Detect which cell encompasses the target text, then output its (x, y) center coordinate. 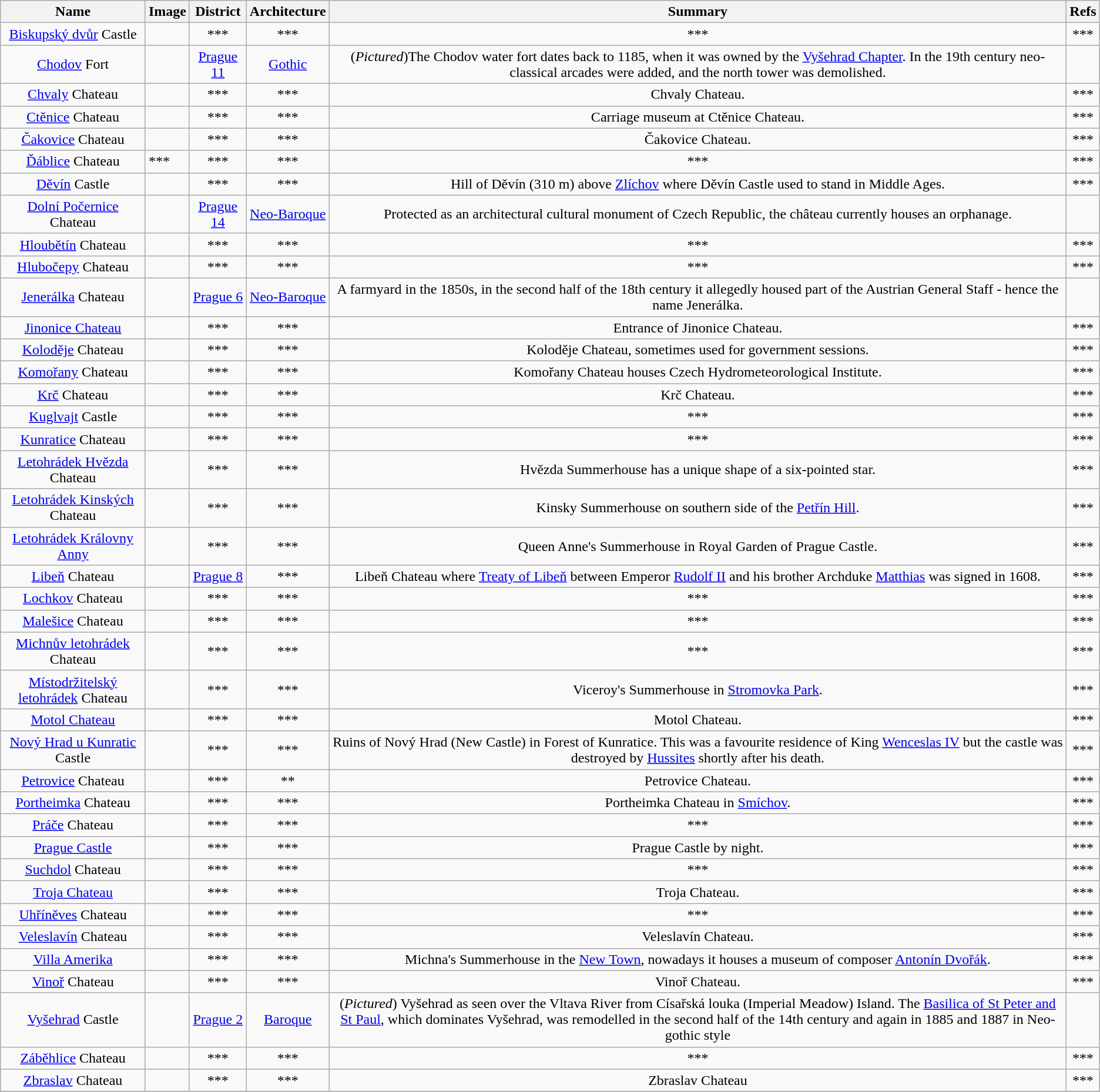
Malešice Chateau (73, 621)
Petrovice Chateau (73, 781)
Hlubočepy Chateau (73, 267)
Kuglvajt Castle (73, 417)
Troja Chateau. (698, 892)
Chodov Fort (73, 65)
Děvín Castle (73, 184)
Name (73, 12)
Troja Chateau (73, 892)
Krč Chateau (73, 395)
Chvaly Chateau (73, 95)
Prague 14 (217, 214)
Summary (698, 12)
Koloděje Chateau (73, 350)
Prague Castle (73, 848)
Dolní Počernice Chateau (73, 214)
Ďáblice Chateau (73, 162)
Veleslavín Chateau (73, 937)
Veleslavín Chateau. (698, 937)
Hvězda Summerhouse has a unique shape of a six-pointed star. (698, 470)
Ctěnice Chateau (73, 117)
Práče Chateau (73, 825)
Záběhlice Chateau (73, 1058)
Protected as an architectural cultural monument of Czech Republic, the château currently houses an orphanage. (698, 214)
Koloděje Chateau, sometimes used for government sessions. (698, 350)
Komořany Chateau (73, 372)
Motol Chateau (73, 720)
Image (167, 12)
Baroque (288, 1020)
Refs (1083, 12)
Biskupský dvůr Castle (73, 34)
Hill of Děvín (310 m) above Zlíchov where Děvín Castle used to stand in Middle Ages. (698, 184)
Jenerálka Chateau (73, 297)
Motol Chateau. (698, 720)
Letohrádek Hvězda Chateau (73, 470)
Suchdol Chateau (73, 870)
Prague 11 (217, 65)
Místodržitelský letohrádek Chateau (73, 690)
Carriage museum at Ctěnice Chateau. (698, 117)
Architecture (288, 12)
Gothic (288, 65)
Letohrádek Kinských Chateau (73, 508)
Krč Chateau. (698, 395)
Kunratice Chateau (73, 439)
Chvaly Chateau. (698, 95)
Prague 2 (217, 1020)
Petrovice Chateau. (698, 781)
Queen Anne's Summerhouse in Royal Garden of Prague Castle. (698, 546)
Jinonice Chateau (73, 327)
Vinoř Chateau (73, 982)
Entrance of Jinonice Chateau. (698, 327)
Michna's Summerhouse in the New Town, nowadays it houses a museum of composer Antonín Dvořák. (698, 959)
Viceroy's Summerhouse in Stromovka Park. (698, 690)
Hloubětín Chateau (73, 244)
Vyšehrad Castle (73, 1020)
Nový Hrad u Kunratic Castle (73, 750)
Čakovice Chateau (73, 139)
District (217, 12)
** (288, 781)
Letohrádek Královny Anny (73, 546)
Kinsky Summerhouse on southern side of the Petřín Hill. (698, 508)
Prague 6 (217, 297)
Komořany Chateau houses Czech Hydrometeorological Institute. (698, 372)
Villa Amerika (73, 959)
Prague Castle by night. (698, 848)
Prague 8 (217, 576)
Uhříněves Chateau (73, 915)
Libeň Chateau where Treaty of Libeň between Emperor Rudolf II and his brother Archduke Matthias was signed in 1608. (698, 576)
A farmyard in the 1850s, in the second half of the 18th century it allegedly housed part of the Austrian General Staff - hence the name Jenerálka. (698, 297)
Čakovice Chateau. (698, 139)
Vinoř Chateau. (698, 982)
Portheimka Chateau in Smíchov. (698, 803)
Lochkov Chateau (73, 599)
Michnův letohrádek Chateau (73, 651)
Portheimka Chateau (73, 803)
Libeň Chateau (73, 576)
